Extract the (X, Y) coordinate from the center of the cell holding the provided text.  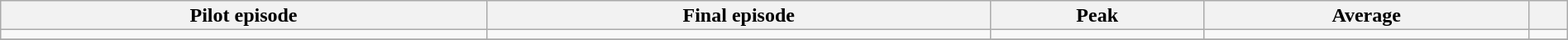
Average (1366, 15)
Final episode (739, 15)
Peak (1097, 15)
Pilot episode (244, 15)
